Locate the cell with the specified text and output its (X, Y) center coordinate. 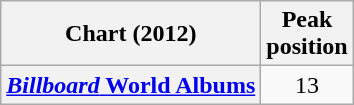
Peakposition (307, 34)
13 (307, 85)
Billboard World Albums (131, 85)
Chart (2012) (131, 34)
